Output the [X, Y] coordinate of the center of the cell containing the given text.  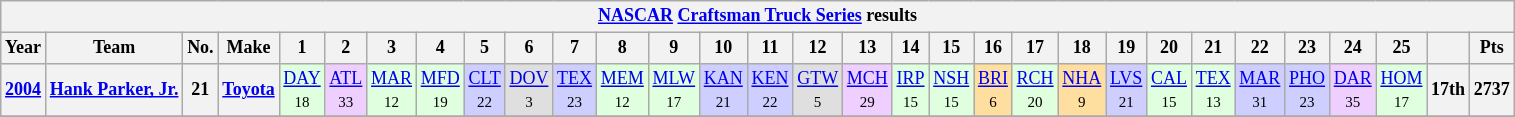
1 [302, 48]
MCH29 [867, 90]
Year [24, 48]
LVS21 [1126, 90]
Team [114, 48]
2 [346, 48]
CLT22 [484, 90]
HOM17 [1402, 90]
MEM12 [622, 90]
7 [575, 48]
NASCAR Craftsman Truck Series results [758, 16]
5 [484, 48]
DOV3 [529, 90]
Make [248, 48]
MFD19 [440, 90]
16 [994, 48]
19 [1126, 48]
CAL15 [1170, 90]
DAY18 [302, 90]
4 [440, 48]
8 [622, 48]
14 [910, 48]
NHA9 [1082, 90]
11 [770, 48]
Pts [1492, 48]
No. [200, 48]
10 [723, 48]
Hank Parker, Jr. [114, 90]
6 [529, 48]
DAR35 [1352, 90]
KAN21 [723, 90]
MLW17 [674, 90]
24 [1352, 48]
17 [1035, 48]
RCH20 [1035, 90]
23 [1308, 48]
IRP15 [910, 90]
13 [867, 48]
20 [1170, 48]
12 [818, 48]
18 [1082, 48]
BRI6 [994, 90]
2004 [24, 90]
TEX13 [1213, 90]
MAR12 [392, 90]
NSH15 [952, 90]
Toyota [248, 90]
GTW5 [818, 90]
KEN22 [770, 90]
22 [1260, 48]
ATL33 [346, 90]
PHO23 [1308, 90]
3 [392, 48]
TEX23 [575, 90]
MAR31 [1260, 90]
9 [674, 48]
2737 [1492, 90]
15 [952, 48]
25 [1402, 48]
17th [1448, 90]
